For the text-containing cell, return its midpoint in (X, Y) coordinate format. 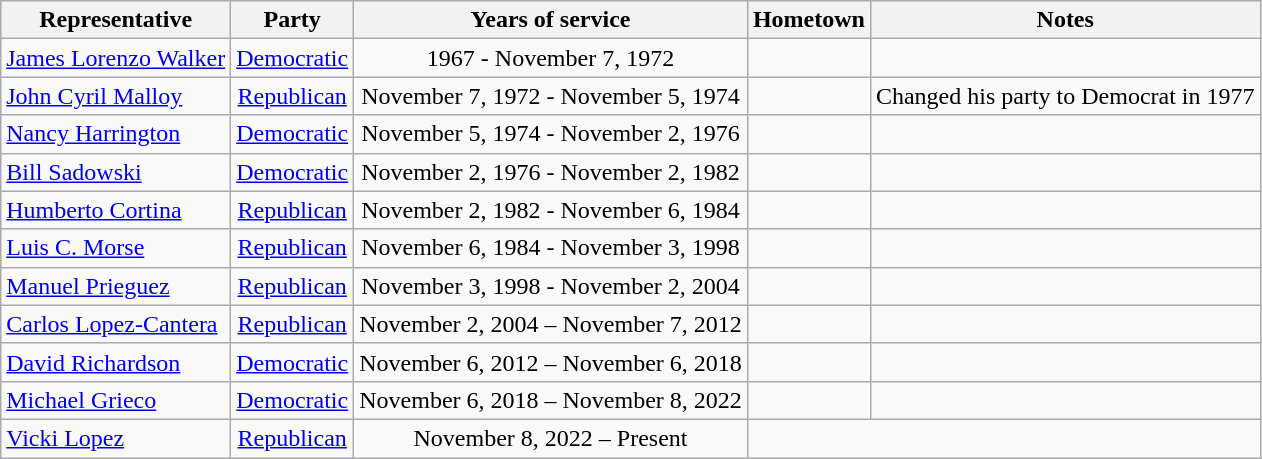
Humberto Cortina (116, 210)
John Cyril Malloy (116, 96)
Vicki Lopez (116, 438)
Years of service (551, 20)
November 2, 1976 - November 2, 1982 (551, 172)
Party (292, 20)
Manuel Prieguez (116, 286)
November 3, 1998 - November 2, 2004 (551, 286)
November 6, 2012 – November 6, 2018 (551, 362)
November 6, 1984 - November 3, 1998 (551, 248)
November 2, 2004 – November 7, 2012 (551, 324)
Representative (116, 20)
Carlos Lopez-Cantera (116, 324)
November 7, 1972 - November 5, 1974 (551, 96)
November 2, 1982 - November 6, 1984 (551, 210)
1967 - November 7, 1972 (551, 58)
Michael Grieco (116, 400)
November 5, 1974 - November 2, 1976 (551, 134)
Notes (1065, 20)
Hometown (808, 20)
Luis C. Morse (116, 248)
Bill Sadowski (116, 172)
James Lorenzo Walker (116, 58)
November 8, 2022 – Present (551, 438)
Nancy Harrington (116, 134)
November 6, 2018 – November 8, 2022 (551, 400)
Changed his party to Democrat in 1977 (1065, 96)
David Richardson (116, 362)
